Locate the cell with the specified text and output its [X, Y] center coordinate. 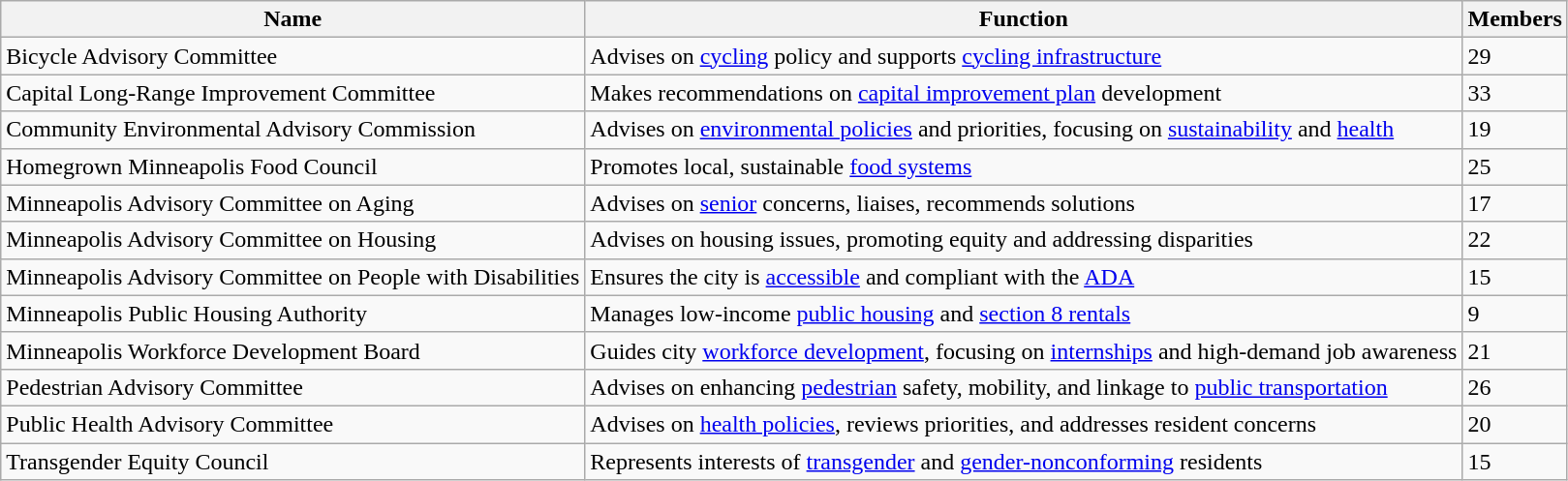
Advises on environmental policies and priorities, focusing on sustainability and health [1024, 130]
Pedestrian Advisory Committee [292, 387]
Ensures the city is accessible and compliant with the ADA [1024, 277]
Represents interests of transgender and gender-nonconforming residents [1024, 462]
9 [1515, 314]
Minneapolis Workforce Development Board [292, 350]
Function [1024, 19]
Advises on enhancing pedestrian safety, mobility, and linkage to public transportation [1024, 387]
19 [1515, 130]
20 [1515, 424]
Advises on senior concerns, liaises, recommends solutions [1024, 203]
Transgender Equity Council [292, 462]
21 [1515, 350]
Community Environmental Advisory Commission [292, 130]
Minneapolis Public Housing Authority [292, 314]
Members [1515, 19]
29 [1515, 56]
26 [1515, 387]
22 [1515, 240]
Name [292, 19]
Minneapolis Advisory Committee on Aging [292, 203]
Bicycle Advisory Committee [292, 56]
Advises on housing issues, promoting equity and addressing disparities [1024, 240]
Manages low-income public housing and section 8 rentals [1024, 314]
Public Health Advisory Committee [292, 424]
17 [1515, 203]
33 [1515, 93]
Minneapolis Advisory Committee on People with Disabilities [292, 277]
25 [1515, 166]
Advises on health policies, reviews priorities, and addresses resident concerns [1024, 424]
Guides city workforce development, focusing on internships and high-demand job awareness [1024, 350]
Minneapolis Advisory Committee on Housing [292, 240]
Promotes local, sustainable food systems [1024, 166]
Advises on cycling policy and supports cycling infrastructure [1024, 56]
Makes recommendations on capital improvement plan development [1024, 93]
Homegrown Minneapolis Food Council [292, 166]
Capital Long-Range Improvement Committee [292, 93]
